Provide the (x, y) coordinate of the cell's center where the given text is located.  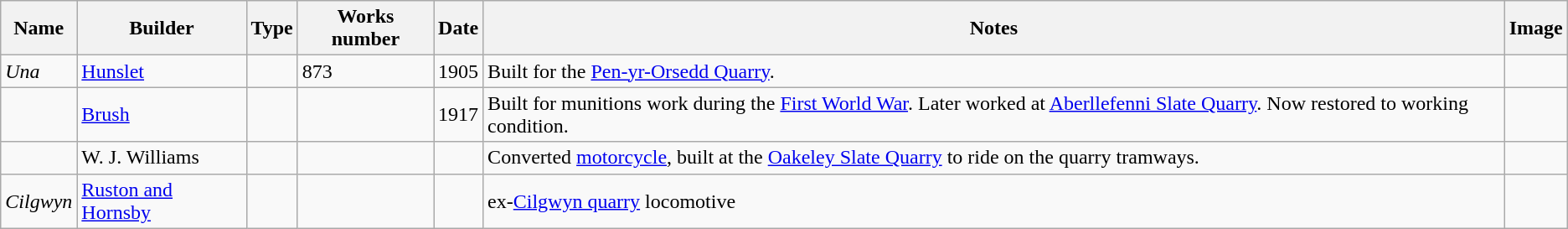
Ruston and Hornsby (162, 201)
ex-Cilgwyn quarry locomotive (994, 201)
Notes (994, 29)
Name (39, 29)
Hunslet (162, 71)
1917 (459, 114)
Built for the Pen-yr-Orsedd Quarry. (994, 71)
Works number (365, 29)
Cilgwyn (39, 201)
Built for munitions work during the First World War. Later worked at Aberllefenni Slate Quarry. Now restored to working condition. (994, 114)
Type (271, 29)
873 (365, 71)
Date (459, 29)
Builder (162, 29)
Image (1536, 29)
Converted motorcycle, built at the Oakeley Slate Quarry to ride on the quarry tramways. (994, 158)
Una (39, 71)
1905 (459, 71)
Brush (162, 114)
W. J. Williams (162, 158)
